Extract the (x, y) coordinate from the center of the cell holding the provided text.  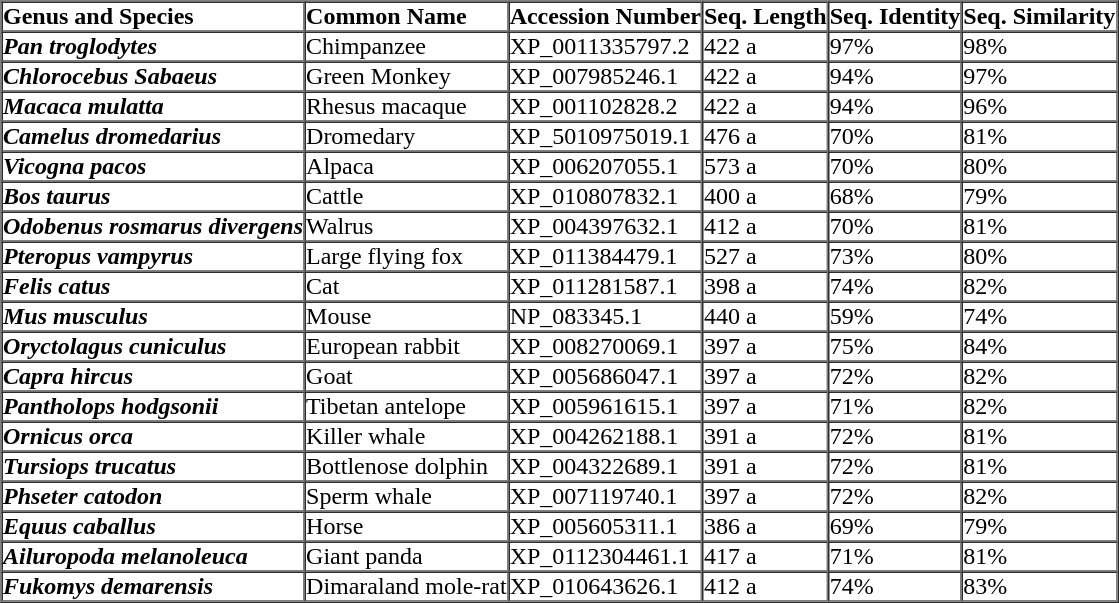
527 a (765, 257)
Bos taurus (154, 197)
Vicogna pacos (154, 167)
Alpaca (407, 167)
84% (1040, 347)
Ailuropoda melanoleuca (154, 557)
98% (1040, 47)
Cattle (407, 197)
440 a (765, 317)
XP_0112304461.1 (605, 557)
Felis catus (154, 287)
96% (1040, 107)
Dromedary (407, 137)
Walrus (407, 227)
Pan troglodytes (154, 47)
XP_004262188.1 (605, 437)
Chlorocebus Sabaeus (154, 77)
Common Name (407, 17)
Green Monkey (407, 77)
Odobenus rosmarus divergens (154, 227)
Dimaraland mole-rat (407, 587)
European rabbit (407, 347)
68% (895, 197)
Ornicus orca (154, 437)
400 a (765, 197)
Mus musculus (154, 317)
Mouse (407, 317)
XP_0011335797.2 (605, 47)
Genus and Species (154, 17)
XP_010643626.1 (605, 587)
XP_011281587.1 (605, 287)
Seq. Similarity (1040, 17)
Bottlenose dolphin (407, 467)
Pantholops hodgsonii (154, 407)
Cat (407, 287)
Accession Number (605, 17)
Chimpanzee (407, 47)
386 a (765, 527)
417 a (765, 557)
59% (895, 317)
Giant panda (407, 557)
Fukomys demarensis (154, 587)
Tursiops trucatus (154, 467)
Capra hircus (154, 377)
Seq. Length (765, 17)
Killer whale (407, 437)
Sperm whale (407, 497)
Macaca mulatta (154, 107)
573 a (765, 167)
83% (1040, 587)
Camelus dromedarius (154, 137)
XP_007985246.1 (605, 77)
Tibetan antelope (407, 407)
XP_005961615.1 (605, 407)
XP_005605311.1 (605, 527)
Rhesus macaque (407, 107)
NP_083345.1 (605, 317)
XP_004322689.1 (605, 467)
75% (895, 347)
XP_010807832.1 (605, 197)
Horse (407, 527)
73% (895, 257)
Equus caballus (154, 527)
Pteropus vampyrus (154, 257)
XP_005686047.1 (605, 377)
XP_007119740.1 (605, 497)
Seq. Identity (895, 17)
398 a (765, 287)
XP_5010975019.1 (605, 137)
XP_001102828.2 (605, 107)
Phseter catodon (154, 497)
69% (895, 527)
Large flying fox (407, 257)
XP_011384479.1 (605, 257)
XP_008270069.1 (605, 347)
Goat (407, 377)
XP_006207055.1 (605, 167)
XP_004397632.1 (605, 227)
476 a (765, 137)
Oryctolagus cuniculus (154, 347)
